For the text-containing cell, return its midpoint in (X, Y) coordinate format. 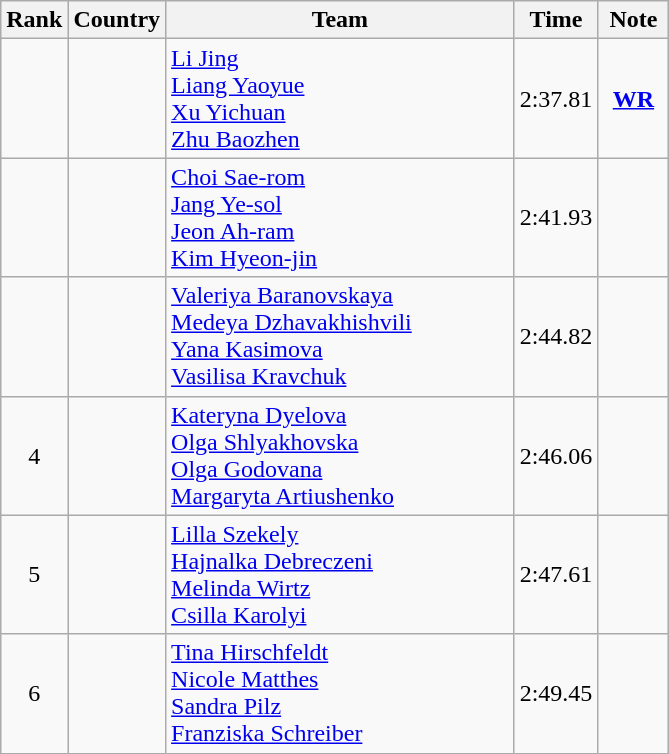
Valeriya BaranovskayaMedeya DzhavakhishviliYana KasimovaVasilisa Kravchuk (340, 336)
Country (117, 20)
2:37.81 (556, 98)
Lilla SzekelyHajnalka DebreczeniMelinda WirtzCsilla Karolyi (340, 574)
WR (634, 98)
Rank (34, 20)
Tina HirschfeldtNicole MatthesSandra PilzFranziska Schreiber (340, 694)
2:44.82 (556, 336)
2:46.06 (556, 456)
2:41.93 (556, 218)
2:47.61 (556, 574)
2:49.45 (556, 694)
Choi Sae-romJang Ye-solJeon Ah-ramKim Hyeon-jin (340, 218)
5 (34, 574)
4 (34, 456)
Time (556, 20)
Kateryna DyelovaOlga ShlyakhovskaOlga GodovanaMargaryta Artiushenko (340, 456)
6 (34, 694)
Team (340, 20)
Li JingLiang YaoyueXu YichuanZhu Baozhen (340, 98)
Note (634, 20)
